From the cell containing the given text, extract its center point as (x, y) coordinate. 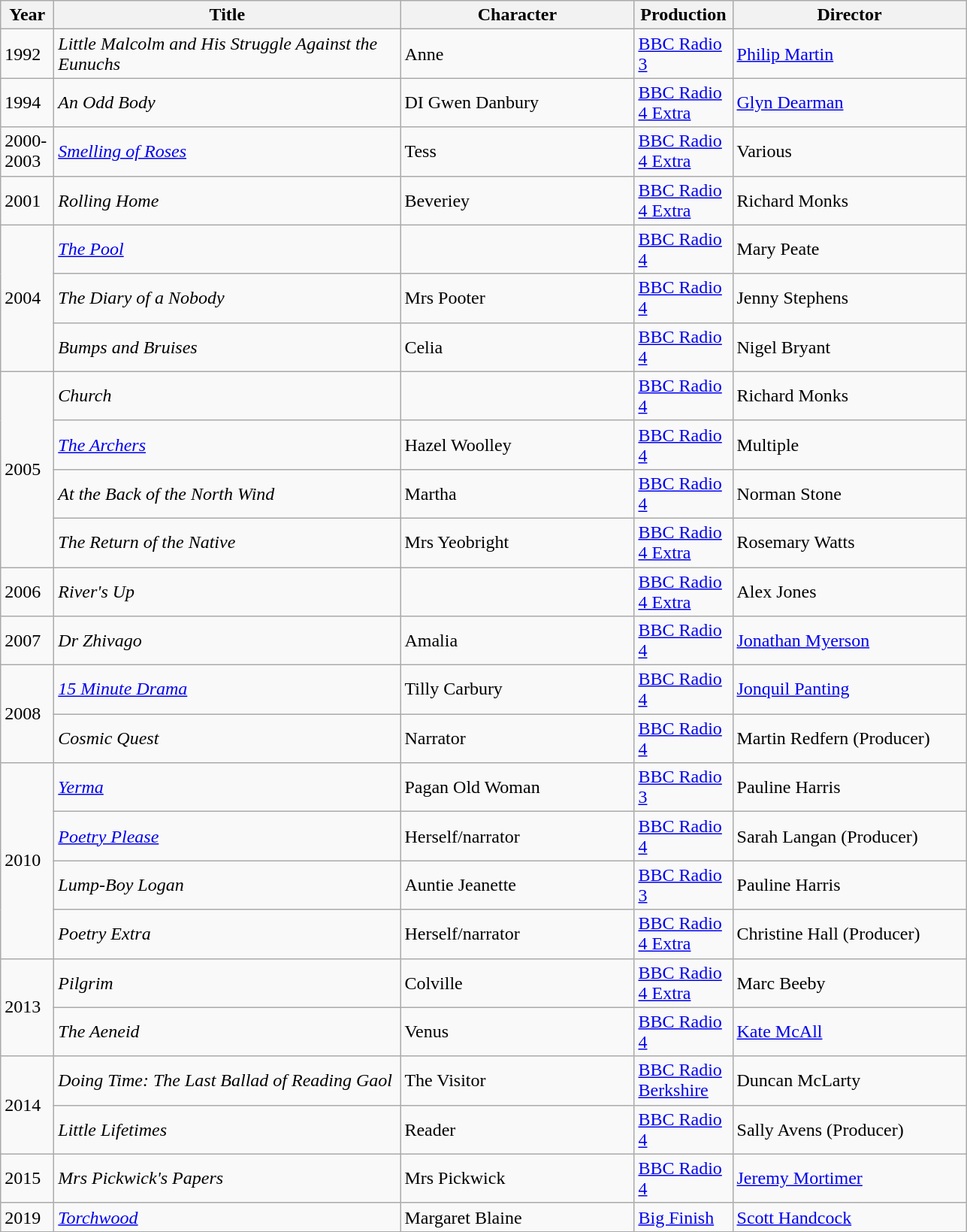
2010 (27, 861)
2015 (27, 1179)
The Archers (227, 445)
Tilly Carbury (517, 690)
Norman Stone (849, 493)
Glyn Dearman (849, 102)
Sally Avens (Producer) (849, 1129)
Martin Redfern (Producer) (849, 738)
Multiple (849, 445)
The Pool (227, 250)
1994 (27, 102)
Rolling Home (227, 200)
Mrs Yeobright (517, 543)
Church (227, 395)
2019 (27, 1217)
Marc Beeby (849, 983)
Dr Zhivago (227, 640)
Amalia (517, 640)
Little Malcolm and His Struggle Against the Eunuchs (227, 54)
Martha (517, 493)
Nigel Bryant (849, 347)
Jenny Stephens (849, 298)
Venus (517, 1031)
Mrs Pickwick's Papers (227, 1179)
Scott Handcock (849, 1217)
The Return of the Native (227, 543)
Sarah Langan (Producer) (849, 836)
Rosemary Watts (849, 543)
Mrs Pickwick (517, 1179)
Duncan McLarty (849, 1081)
Pagan Old Woman (517, 788)
2000-2003 (27, 152)
2013 (27, 1007)
Reader (517, 1129)
Production (684, 15)
At the Back of the North Wind (227, 493)
2005 (27, 469)
Big Finish (684, 1217)
Beveriey (517, 200)
1992 (27, 54)
Yerma (227, 788)
Hazel Woolley (517, 445)
Narrator (517, 738)
Poetry Please (227, 836)
Bumps and Bruises (227, 347)
An Odd Body (227, 102)
2004 (27, 298)
River's Up (227, 591)
Doing Time: The Last Ballad of Reading Gaol (227, 1081)
Title (227, 15)
Character (517, 15)
The Diary of a Nobody (227, 298)
Tess (517, 152)
Year (27, 15)
2008 (27, 714)
Jeremy Mortimer (849, 1179)
2006 (27, 591)
Director (849, 15)
Poetry Extra (227, 934)
Mary Peate (849, 250)
Smelling of Roses (227, 152)
Margaret Blaine (517, 1217)
DI Gwen Danbury (517, 102)
Cosmic Quest (227, 738)
Colville (517, 983)
2007 (27, 640)
Mrs Pooter (517, 298)
Christine Hall (Producer) (849, 934)
2014 (27, 1105)
Pilgrim (227, 983)
Little Lifetimes (227, 1129)
BBC Radio Berkshire (684, 1081)
The Visitor (517, 1081)
Philip Martin (849, 54)
Anne (517, 54)
15 Minute Drama (227, 690)
2001 (27, 200)
Various (849, 152)
Jonquil Panting (849, 690)
Auntie Jeanette (517, 885)
Torchwood (227, 1217)
Kate McAll (849, 1031)
Jonathan Myerson (849, 640)
Alex Jones (849, 591)
Celia (517, 347)
The Aeneid (227, 1031)
Lump-Boy Logan (227, 885)
